Capture the cell that displays the provided text and extract its (X, Y) central coordinate. 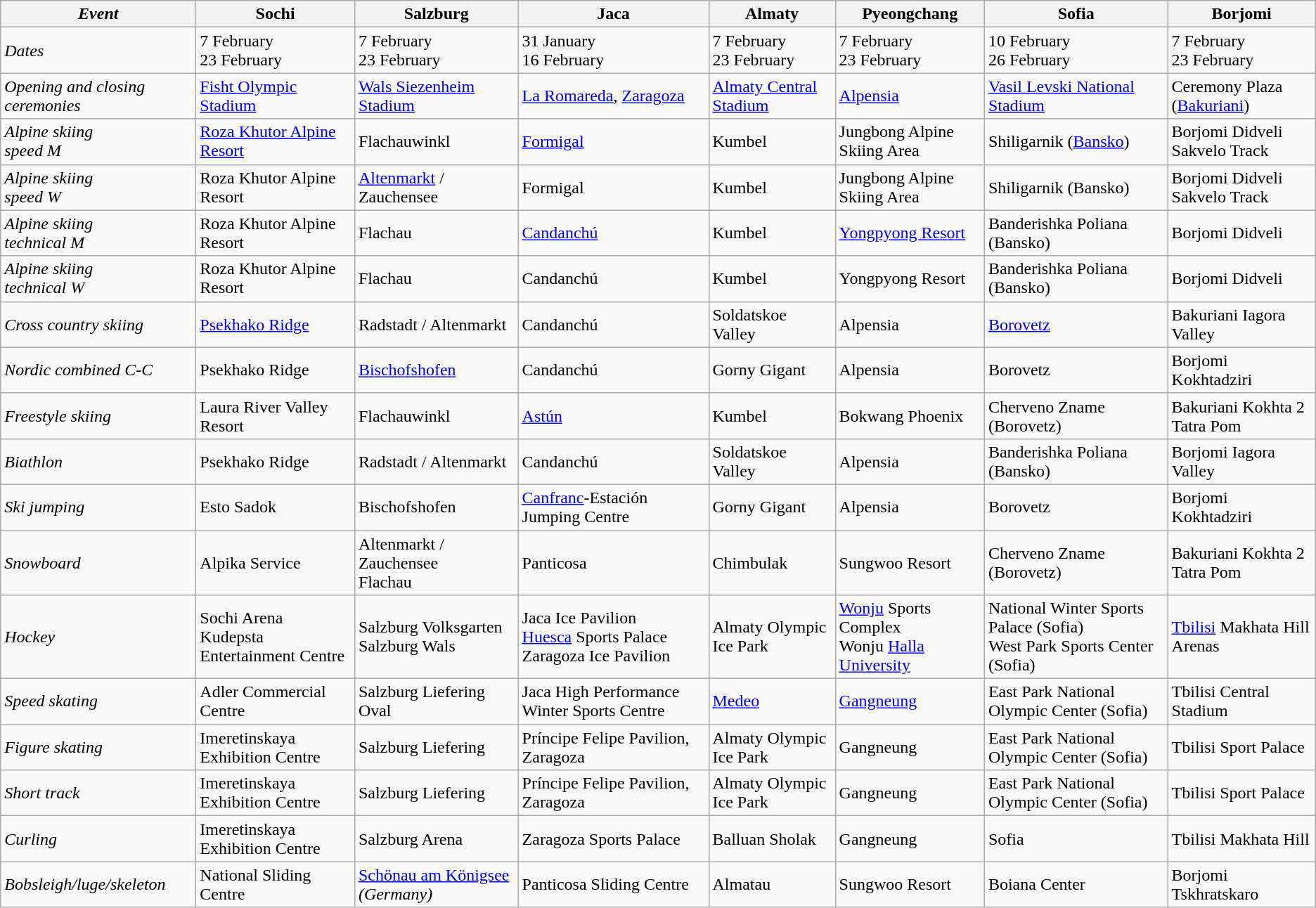
Alpine skiingspeed W (98, 187)
Salzburg VolksgartenSalzburg Wals (436, 637)
Tbilisi Makhata Hill Arenas (1241, 637)
Salzburg Arena (436, 839)
Borjomi Iagora Valley (1241, 461)
Adler Commercial Centre (276, 701)
Canfranc-Estación Jumping Centre (613, 507)
Jaca (613, 14)
Laura River Valley Resort (276, 416)
Medeo (772, 701)
Sochi ArenaKudepsta Entertainment Centre (276, 637)
Bakuriani Iagora Valley (1241, 325)
National Sliding Centre (276, 884)
Vasil Levski National Stadium (1076, 96)
Wals Siezenheim Stadium (436, 96)
La Romareda, Zaragoza (613, 96)
Nordic combined C-C (98, 370)
Zaragoza Sports Palace (613, 839)
Dates (98, 51)
Sochi (276, 14)
Bobsleigh/luge/skeleton (98, 884)
Chimbulak (772, 562)
Ski jumping (98, 507)
Alpine skiingtechnical W (98, 278)
Snowboard (98, 562)
Fisht Olympic Stadium (276, 96)
Short track (98, 793)
Astún (613, 416)
Salzburg (436, 14)
Jaca Ice PavilionHuesca Sports Palace Zaragoza Ice Pavilion (613, 637)
Ceremony Plaza (Bakuriani) (1241, 96)
Cross country skiing (98, 325)
Event (98, 14)
Freestyle skiing (98, 416)
Figure skating (98, 748)
Panticosa Sliding Centre (613, 884)
National Winter Sports Palace (Sofia)West Park Sports Center (Sofia) (1076, 637)
Alpine skiingspeed M (98, 142)
10 February26 February (1076, 51)
7 February 23 February (910, 51)
Almaty (772, 14)
Salzburg Liefering Oval (436, 701)
Hockey (98, 637)
Wonju Sports ComplexWonju Halla University (910, 637)
Altenmarkt / Zauchensee (436, 187)
Biathlon (98, 461)
Opening and closing ceremonies (98, 96)
Jaca High Performance Winter Sports Centre (613, 701)
Almatau (772, 884)
Alpika Service (276, 562)
Borjomi (1241, 14)
Almaty Central Stadium (772, 96)
31 January16 February (613, 51)
Altenmarkt / ZauchenseeFlachau (436, 562)
Pyeongchang (910, 14)
Esto Sadok (276, 507)
Panticosa (613, 562)
Tbilisi Makhata Hill (1241, 839)
Tbilisi Central Stadium (1241, 701)
Bokwang Phoenix (910, 416)
Balluan Sholak (772, 839)
Curling (98, 839)
Borjomi Tskhratskaro (1241, 884)
Speed skating (98, 701)
Schönau am Königsee (Germany) (436, 884)
Alpine skiingtechnical M (98, 233)
Boiana Center (1076, 884)
